Search for the cell housing the specified text and yield its (X, Y) center coordinate. 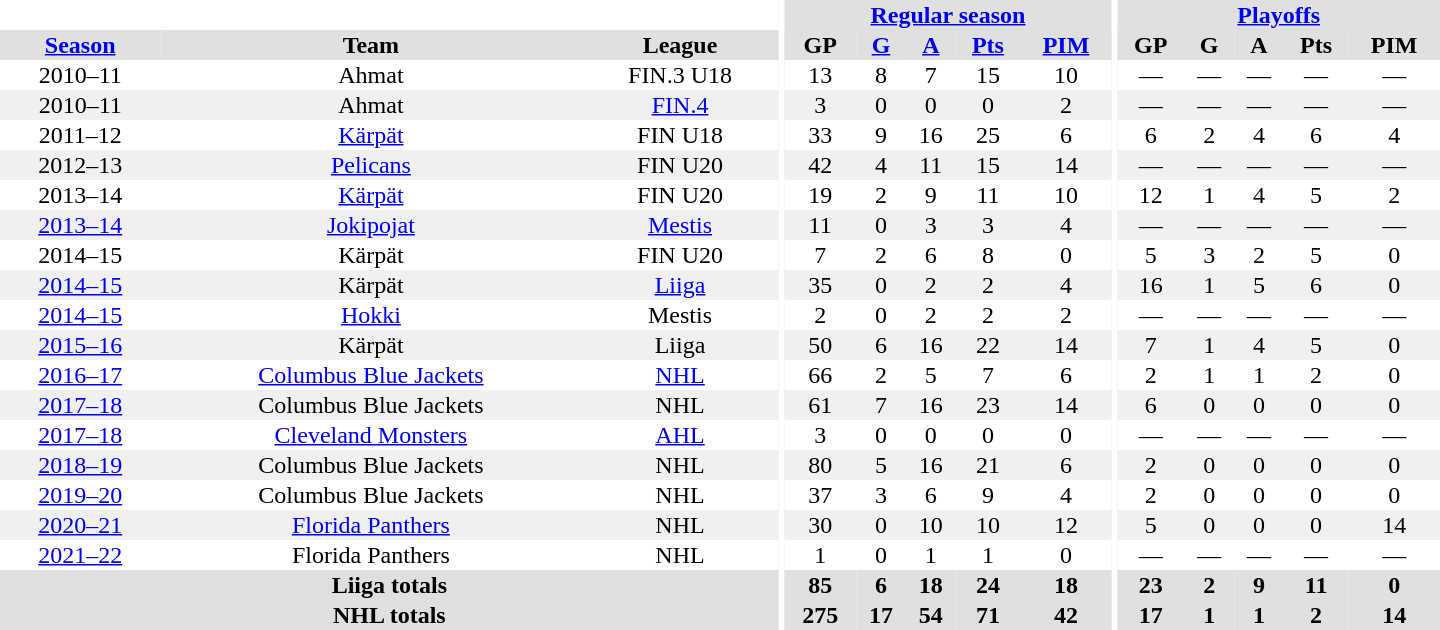
22 (988, 345)
66 (820, 375)
37 (820, 495)
85 (820, 585)
2016–17 (80, 375)
54 (931, 615)
50 (820, 345)
2019–20 (80, 495)
Regular season (948, 15)
Cleveland Monsters (370, 435)
13 (820, 75)
Jokipojat (370, 225)
21 (988, 465)
Team (370, 45)
NHL totals (390, 615)
2012–13 (80, 165)
2011–12 (80, 135)
Liiga totals (390, 585)
25 (988, 135)
35 (820, 285)
Hokki (370, 315)
AHL (680, 435)
19 (820, 195)
2018–19 (80, 465)
275 (820, 615)
24 (988, 585)
FIN.3 U18 (680, 75)
Season (80, 45)
80 (820, 465)
League (680, 45)
Playoffs (1278, 15)
FIN.4 (680, 105)
2021–22 (80, 555)
2015–16 (80, 345)
71 (988, 615)
2020–21 (80, 525)
30 (820, 525)
61 (820, 405)
FIN U18 (680, 135)
33 (820, 135)
Pelicans (370, 165)
